From the cell containing the given text, extract its center point as [X, Y] coordinate. 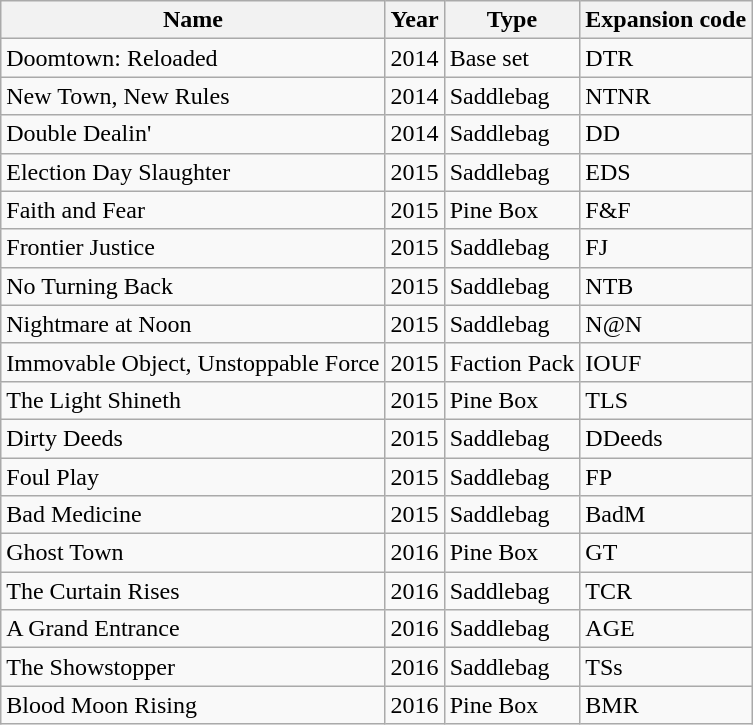
Frontier Justice [193, 248]
Double Dealin' [193, 134]
DDeeds [666, 438]
NTNR [666, 96]
New Town, New Rules [193, 96]
F&F [666, 210]
Doomtown: Reloaded [193, 58]
Type [512, 20]
IOUF [666, 362]
BadM [666, 515]
The Light Shineth [193, 400]
Faction Pack [512, 362]
AGE [666, 629]
Expansion code [666, 20]
Year [414, 20]
No Turning Back [193, 286]
TCR [666, 591]
TSs [666, 667]
The Showstopper [193, 667]
Nightmare at Noon [193, 324]
FP [666, 477]
Election Day Slaughter [193, 172]
FJ [666, 248]
Bad Medicine [193, 515]
DD [666, 134]
NTB [666, 286]
Name [193, 20]
GT [666, 553]
Foul Play [193, 477]
Immovable Object, Unstoppable Force [193, 362]
Blood Moon Rising [193, 705]
TLS [666, 400]
BMR [666, 705]
A Grand Entrance [193, 629]
DTR [666, 58]
The Curtain Rises [193, 591]
Base set [512, 58]
EDS [666, 172]
Faith and Fear [193, 210]
Dirty Deeds [193, 438]
N@N [666, 324]
Ghost Town [193, 553]
